Locate the cell with the specified text and output its (x, y) center coordinate. 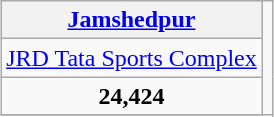
JRD Tata Sports Complex (132, 58)
24,424 (132, 96)
Jamshedpur (132, 20)
